Return [X, Y] of the center of cell containing provided text 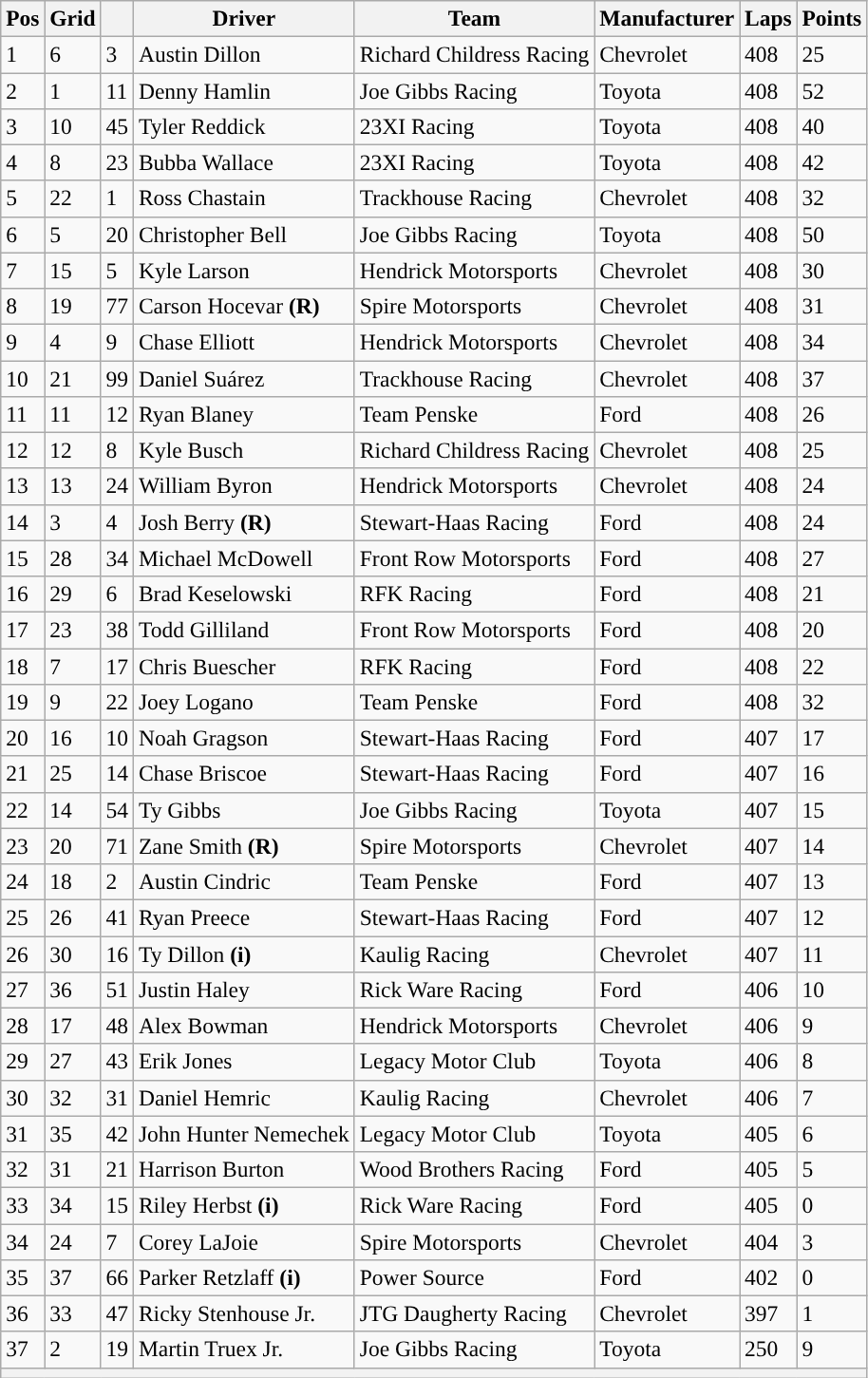
Daniel Hemric [243, 1098]
Parker Retzlaff (i) [243, 1277]
404 [769, 1241]
Grid [72, 18]
Tyler Reddick [243, 126]
Points [832, 18]
66 [117, 1277]
Ricky Stenhouse Jr. [243, 1313]
Ty Dillon (i) [243, 953]
47 [117, 1313]
Austin Cindric [243, 881]
Ryan Preece [243, 917]
40 [832, 126]
397 [769, 1313]
William Byron [243, 486]
Carson Hocevar (R) [243, 306]
43 [117, 1062]
Alex Bowman [243, 1026]
Noah Gragson [243, 738]
Ty Gibbs [243, 810]
Christopher Bell [243, 235]
Riley Herbst (i) [243, 1205]
250 [769, 1350]
Josh Berry (R) [243, 522]
Driver [243, 18]
Ryan Blaney [243, 414]
Chris Buescher [243, 666]
Todd Gilliland [243, 630]
Kyle Busch [243, 450]
Team [474, 18]
99 [117, 378]
Ross Chastain [243, 198]
402 [769, 1277]
Wood Brothers Racing [474, 1169]
71 [117, 846]
Denny Hamlin [243, 90]
51 [117, 990]
Chase Briscoe [243, 774]
Laps [769, 18]
JTG Daugherty Racing [474, 1313]
Manufacturer [667, 18]
Austin Dillon [243, 54]
45 [117, 126]
38 [117, 630]
Harrison Burton [243, 1169]
Kyle Larson [243, 271]
Zane Smith (R) [243, 846]
Brad Keselowski [243, 594]
Corey LaJoie [243, 1241]
Michael McDowell [243, 558]
Bubba Wallace [243, 162]
54 [117, 810]
Justin Haley [243, 990]
48 [117, 1026]
77 [117, 306]
Daniel Suárez [243, 378]
41 [117, 917]
Power Source [474, 1277]
Pos [23, 18]
50 [832, 235]
52 [832, 90]
John Hunter Nemechek [243, 1134]
Erik Jones [243, 1062]
Chase Elliott [243, 342]
Joey Logano [243, 702]
Martin Truex Jr. [243, 1350]
